Identify which cell holds the provided text, then report its [X, Y] central coordinate. 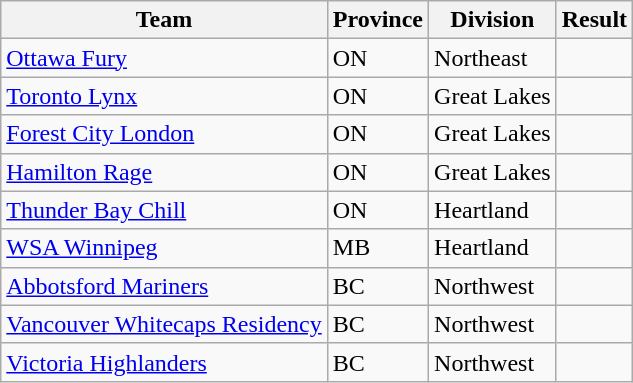
Vancouver Whitecaps Residency [164, 324]
WSA Winnipeg [164, 248]
Thunder Bay Chill [164, 210]
Hamilton Rage [164, 172]
Northeast [493, 58]
Abbotsford Mariners [164, 286]
Victoria Highlanders [164, 362]
Result [594, 20]
MB [378, 248]
Ottawa Fury [164, 58]
Province [378, 20]
Forest City London [164, 134]
Division [493, 20]
Team [164, 20]
Toronto Lynx [164, 96]
